Locate the cell with the specified text and output its [X, Y] center coordinate. 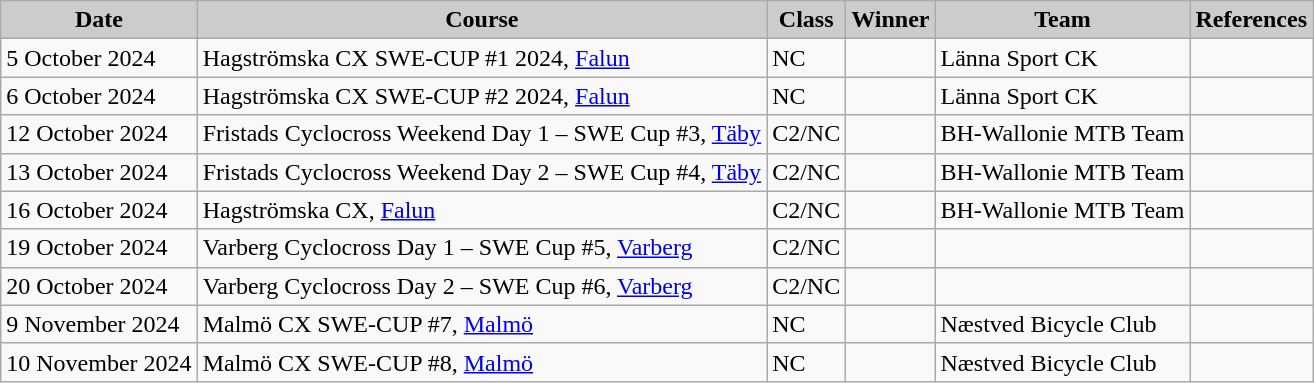
16 October 2024 [99, 210]
Winner [890, 20]
Malmö CX SWE-CUP #7, Malmö [482, 324]
12 October 2024 [99, 134]
Hagströmska CX SWE-CUP #2 2024, Falun [482, 96]
References [1252, 20]
6 October 2024 [99, 96]
Hagströmska CX, Falun [482, 210]
Course [482, 20]
Fristads Cyclocross Weekend Day 1 – SWE Cup #3, Täby [482, 134]
5 October 2024 [99, 58]
10 November 2024 [99, 362]
13 October 2024 [99, 172]
Varberg Cyclocross Day 1 – SWE Cup #5, Varberg [482, 248]
Class [806, 20]
Date [99, 20]
Fristads Cyclocross Weekend Day 2 – SWE Cup #4, Täby [482, 172]
20 October 2024 [99, 286]
Team [1062, 20]
Hagströmska CX SWE-CUP #1 2024, Falun [482, 58]
Varberg Cyclocross Day 2 – SWE Cup #6, Varberg [482, 286]
Malmö CX SWE-CUP #8, Malmö [482, 362]
19 October 2024 [99, 248]
9 November 2024 [99, 324]
